Extract the (X, Y) coordinate from the center of the cell holding the provided text.  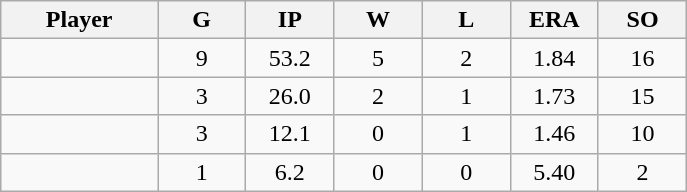
1.73 (554, 96)
12.1 (290, 134)
6.2 (290, 172)
10 (642, 134)
15 (642, 96)
9 (202, 58)
SO (642, 20)
1.46 (554, 134)
L (466, 20)
1.84 (554, 58)
ERA (554, 20)
Player (80, 20)
5 (378, 58)
W (378, 20)
16 (642, 58)
26.0 (290, 96)
IP (290, 20)
5.40 (554, 172)
G (202, 20)
53.2 (290, 58)
